Find where the given text appears and provide that cell's center as (X, Y) coordinate. 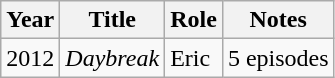
2012 (30, 58)
Year (30, 20)
Notes (278, 20)
Role (194, 20)
Eric (194, 58)
Title (112, 20)
5 episodes (278, 58)
Daybreak (112, 58)
